Detect which cell encompasses the target text, then output its [x, y] center coordinate. 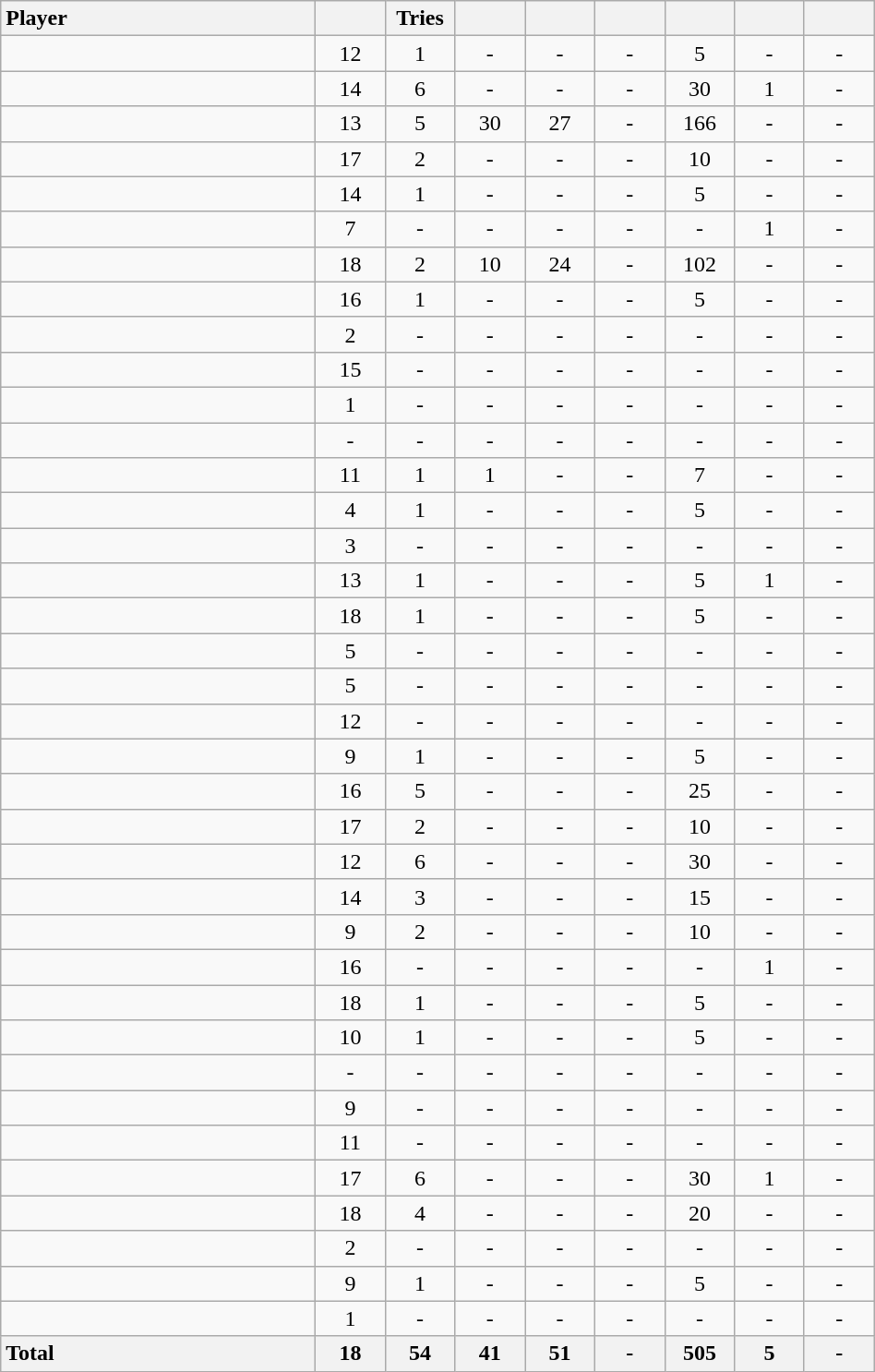
505 [700, 1354]
27 [560, 124]
51 [560, 1354]
Total [159, 1354]
54 [420, 1354]
25 [700, 791]
Tries [420, 18]
Player [159, 18]
102 [700, 264]
166 [700, 124]
41 [490, 1354]
24 [560, 264]
20 [700, 1213]
